Return (X, Y) of the center of cell containing provided text 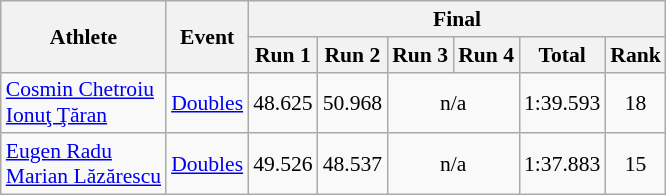
15 (636, 164)
Rank (636, 55)
Final (457, 19)
49.526 (282, 164)
Run 3 (420, 55)
18 (636, 102)
Run 2 (352, 55)
Run 4 (486, 55)
1:39.593 (562, 102)
50.968 (352, 102)
48.625 (282, 102)
Athlete (84, 36)
1:37.883 (562, 164)
Run 1 (282, 55)
Eugen Radu Marian Lăzărescu (84, 164)
Cosmin Chetroiu Ionuţ Ţăran (84, 102)
48.537 (352, 164)
Total (562, 55)
Event (207, 36)
